Extract the [X, Y] coordinate from the center of the cell holding the provided text.  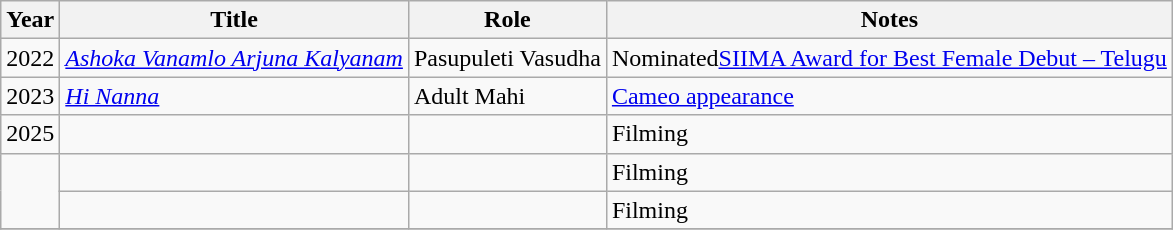
Pasupuleti Vasudha [507, 58]
Notes [889, 20]
2022 [30, 58]
Title [234, 20]
NominatedSIIMA Award for Best Female Debut – Telugu [889, 58]
2025 [30, 134]
Ashoka Vanamlo Arjuna Kalyanam [234, 58]
Hi Nanna [234, 96]
Adult Mahi [507, 96]
Role [507, 20]
Year [30, 20]
2023 [30, 96]
Cameo appearance [889, 96]
